Extract the (X, Y) coordinate from the center of the cell holding the provided text.  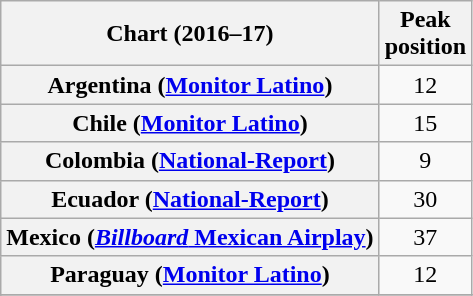
9 (425, 161)
15 (425, 123)
Argentina (Monitor Latino) (190, 85)
Peak position (425, 34)
37 (425, 237)
30 (425, 199)
Chart (2016–17) (190, 34)
Mexico (Billboard Mexican Airplay) (190, 237)
Ecuador (National-Report) (190, 199)
Chile (Monitor Latino) (190, 123)
Colombia (National-Report) (190, 161)
Paraguay (Monitor Latino) (190, 275)
